For the text-containing cell, return its midpoint in [x, y] coordinate format. 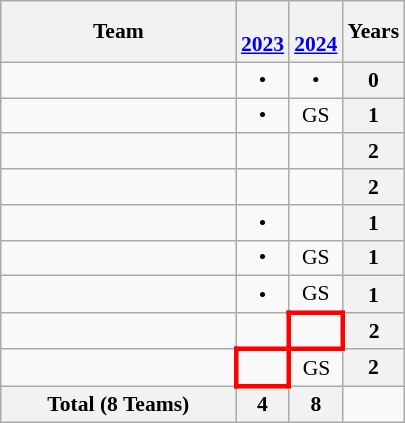
8 [316, 404]
Years [373, 32]
2024 [316, 32]
2023 [262, 32]
0 [373, 80]
Total (8 Teams) [118, 404]
Team [118, 32]
4 [262, 404]
